Return [x, y] of the center of cell containing provided text 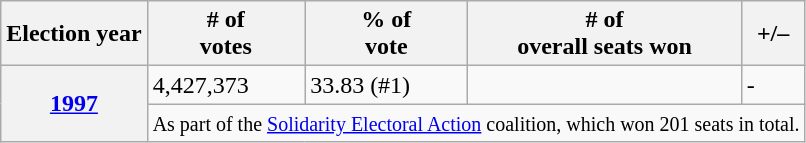
- [773, 85]
+/– [773, 34]
As part of the Solidarity Electoral Action coalition, which won 201 seats in total. [476, 123]
% ofvote [386, 34]
# ofvotes [226, 34]
1997 [74, 104]
Election year [74, 34]
33.83 (#1) [386, 85]
# ofoverall seats won [604, 34]
4,427,373 [226, 85]
